Output the [x, y] coordinate of the center of the cell containing the given text.  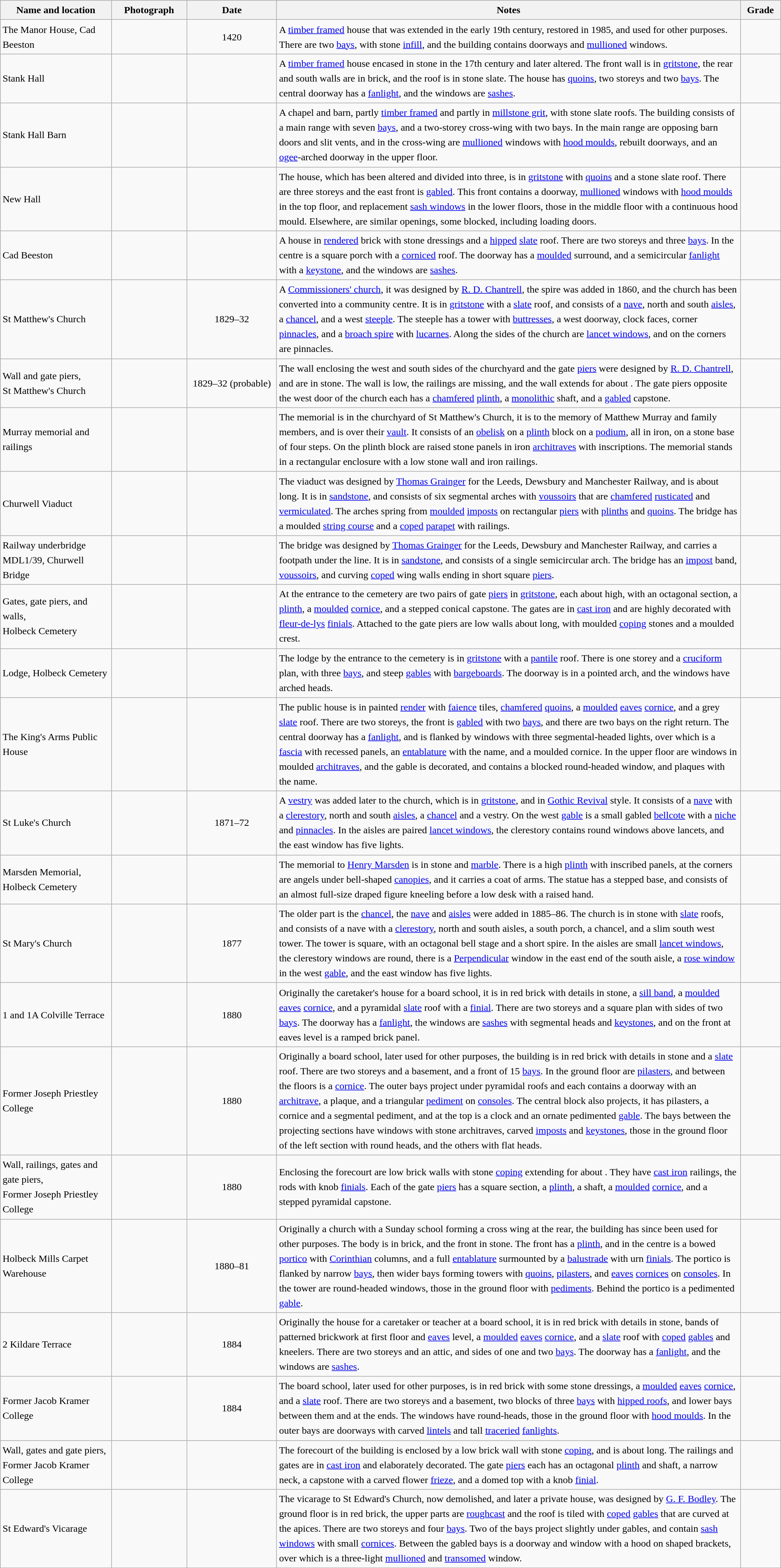
Notes [508, 10]
Railway underbridge MDL1/39, Churwell Bridge [56, 560]
1 and 1A Colville Terrace [56, 1015]
Wall, gates and gate piers,Former Jacob Kramer College [56, 1465]
New Hall [56, 199]
Churwell Viaduct [56, 504]
Lodge, Holbeck Cemetery [56, 673]
Date [232, 10]
St Mary's Church [56, 944]
The Manor House, Cad Beeston [56, 37]
Wall and gate piers,St Matthew's Church [56, 383]
Holbeck Mills Carpet Warehouse [56, 1266]
2 Kildare Terrace [56, 1344]
Gates, gate piers, and walls,Holbeck Cemetery [56, 616]
St Edward's Vicarage [56, 1529]
1829–32 (probable) [232, 383]
Marsden Memorial, Holbeck Cemetery [56, 879]
1871–72 [232, 823]
Murray memorial and railings [56, 439]
1877 [232, 944]
St Luke's Church [56, 823]
Wall, railings, gates and gate piers,Former Joseph Priestley College [56, 1187]
Cad Beeston [56, 255]
The King's Arms Public House [56, 744]
1829–32 [232, 319]
Former Joseph Priestley College [56, 1101]
Stank Hall [56, 78]
1420 [232, 37]
Photograph [149, 10]
St Matthew's Church [56, 319]
1880–81 [232, 1266]
Stank Hall Barn [56, 135]
Grade [760, 10]
Former Jacob Kramer College [56, 1409]
Name and location [56, 10]
